Determine the (X, Y) coordinate at the center of the cell enclosing the given text.  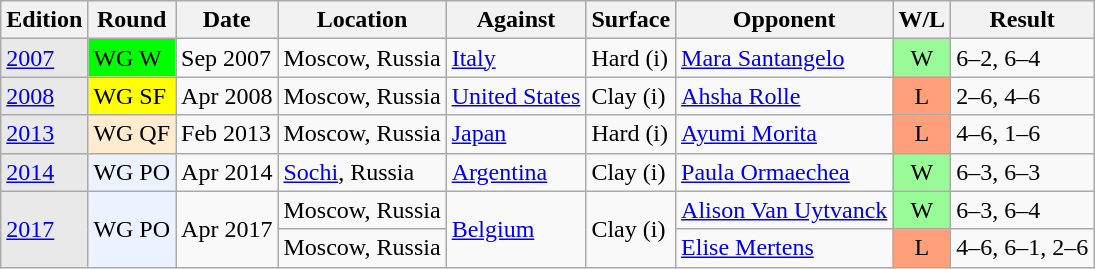
WG QF (132, 134)
6–3, 6–3 (1022, 172)
Alison Van Uytvanck (784, 210)
Elise Mertens (784, 248)
4–6, 1–6 (1022, 134)
6–2, 6–4 (1022, 58)
2–6, 4–6 (1022, 96)
2008 (44, 96)
Result (1022, 20)
2014 (44, 172)
Belgium (516, 229)
Opponent (784, 20)
W/L (922, 20)
Apr 2017 (227, 229)
United States (516, 96)
Against (516, 20)
Round (132, 20)
2007 (44, 58)
Apr 2014 (227, 172)
4–6, 6–1, 2–6 (1022, 248)
2017 (44, 229)
Argentina (516, 172)
Feb 2013 (227, 134)
Date (227, 20)
Ayumi Morita (784, 134)
Apr 2008 (227, 96)
Japan (516, 134)
Sochi, Russia (362, 172)
WG SF (132, 96)
Location (362, 20)
Ahsha Rolle (784, 96)
6–3, 6–4 (1022, 210)
WG W (132, 58)
2013 (44, 134)
Sep 2007 (227, 58)
Mara Santangelo (784, 58)
Edition (44, 20)
Paula Ormaechea (784, 172)
Italy (516, 58)
Surface (631, 20)
